Extract the (x, y) coordinate from the center of the cell holding the provided text.  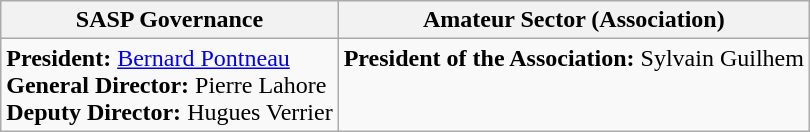
SASP Governance (170, 20)
President of the Association: Sylvain Guilhem (574, 85)
Amateur Sector (Association) (574, 20)
President: Bernard PontneauGeneral Director: Pierre LahoreDeputy Director: Hugues Verrier (170, 85)
